Scan for the cell matching the given text and deliver its (x, y) coordinate at center. 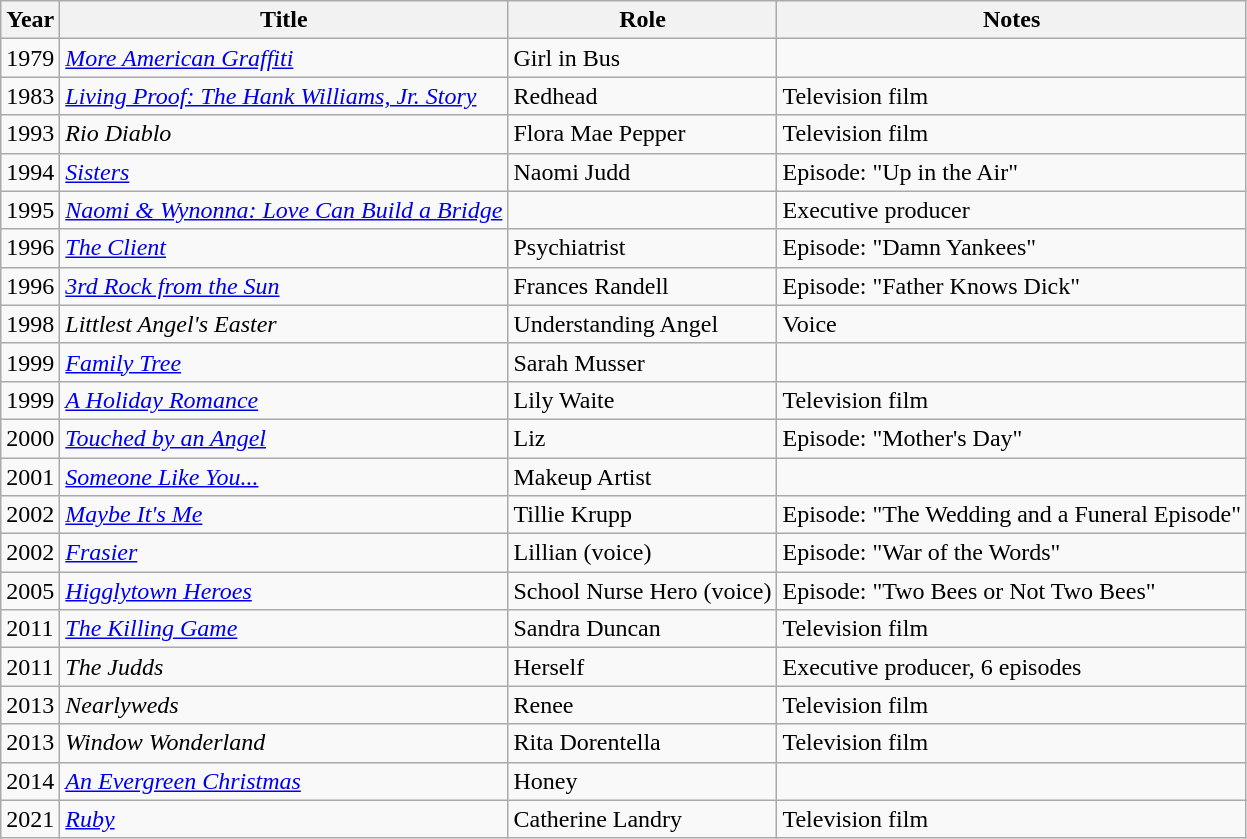
Sisters (284, 172)
1993 (30, 134)
Episode: "Damn Yankees" (1012, 248)
The Killing Game (284, 629)
Rita Dorentella (642, 743)
Year (30, 20)
Executive producer (1012, 210)
Family Tree (284, 362)
More American Graffiti (284, 58)
Episode: "Up in the Air" (1012, 172)
1983 (30, 96)
Window Wonderland (284, 743)
1995 (30, 210)
The Judds (284, 667)
2000 (30, 438)
School Nurse Hero (voice) (642, 591)
Voice (1012, 324)
Living Proof: The Hank Williams, Jr. Story (284, 96)
Maybe It's Me (284, 515)
Catherine Landry (642, 819)
1979 (30, 58)
Episode: "Mother's Day" (1012, 438)
2014 (30, 781)
Tillie Krupp (642, 515)
Notes (1012, 20)
Frasier (284, 553)
Episode: "Father Knows Dick" (1012, 286)
1998 (30, 324)
Someone Like You... (284, 477)
Lily Waite (642, 400)
An Evergreen Christmas (284, 781)
Episode: "The Wedding and a Funeral Episode" (1012, 515)
Naomi Judd (642, 172)
2021 (30, 819)
1994 (30, 172)
3rd Rock from the Sun (284, 286)
Executive producer, 6 episodes (1012, 667)
Touched by an Angel (284, 438)
Episode: "Two Bees or Not Two Bees" (1012, 591)
Redhead (642, 96)
Flora Mae Pepper (642, 134)
Frances Randell (642, 286)
Littlest Angel's Easter (284, 324)
2001 (30, 477)
Title (284, 20)
Episode: "War of the Words" (1012, 553)
Ruby (284, 819)
A Holiday Romance (284, 400)
Honey (642, 781)
Renee (642, 705)
Girl in Bus (642, 58)
Lillian (voice) (642, 553)
Rio Diablo (284, 134)
Sandra Duncan (642, 629)
Understanding Angel (642, 324)
Herself (642, 667)
Naomi & Wynonna: Love Can Build a Bridge (284, 210)
The Client (284, 248)
2005 (30, 591)
Nearlyweds (284, 705)
Role (642, 20)
Psychiatrist (642, 248)
Makeup Artist (642, 477)
Liz (642, 438)
Higglytown Heroes (284, 591)
Sarah Musser (642, 362)
